Provide the [X, Y] coordinate of the cell's center where the given text is located.  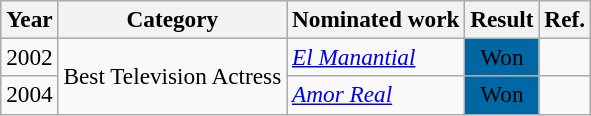
Best Television Actress [172, 76]
Year [30, 19]
2002 [30, 57]
Result [502, 19]
Amor Real [376, 95]
El Manantial [376, 57]
Category [172, 19]
2004 [30, 95]
Ref. [564, 19]
Nominated work [376, 19]
